Determine the (x, y) coordinate at the center of the cell enclosing the given text.  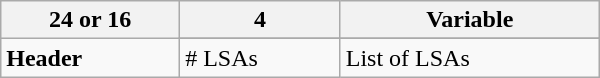
# LSAs (260, 58)
List of LSAs (470, 58)
24 or 16 (90, 20)
Header (90, 58)
4 (260, 20)
Variable (470, 20)
